Pinpoint the cell where the given text exists, returning its (x, y) midpoint coordinate. 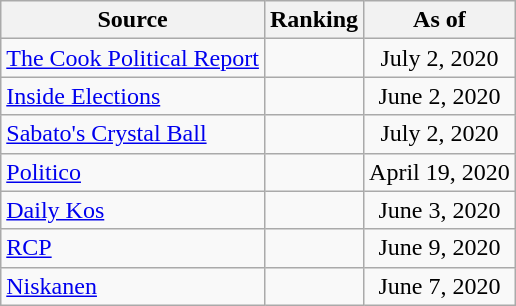
Daily Kos (133, 210)
April 19, 2020 (440, 172)
The Cook Political Report (133, 58)
Ranking (314, 20)
Politico (133, 172)
June 3, 2020 (440, 210)
June 2, 2020 (440, 96)
RCP (133, 248)
Sabato's Crystal Ball (133, 134)
As of (440, 20)
Niskanen (133, 286)
June 9, 2020 (440, 248)
Inside Elections (133, 96)
June 7, 2020 (440, 286)
Source (133, 20)
